Pinpoint the cell where the given text exists, returning its [x, y] midpoint coordinate. 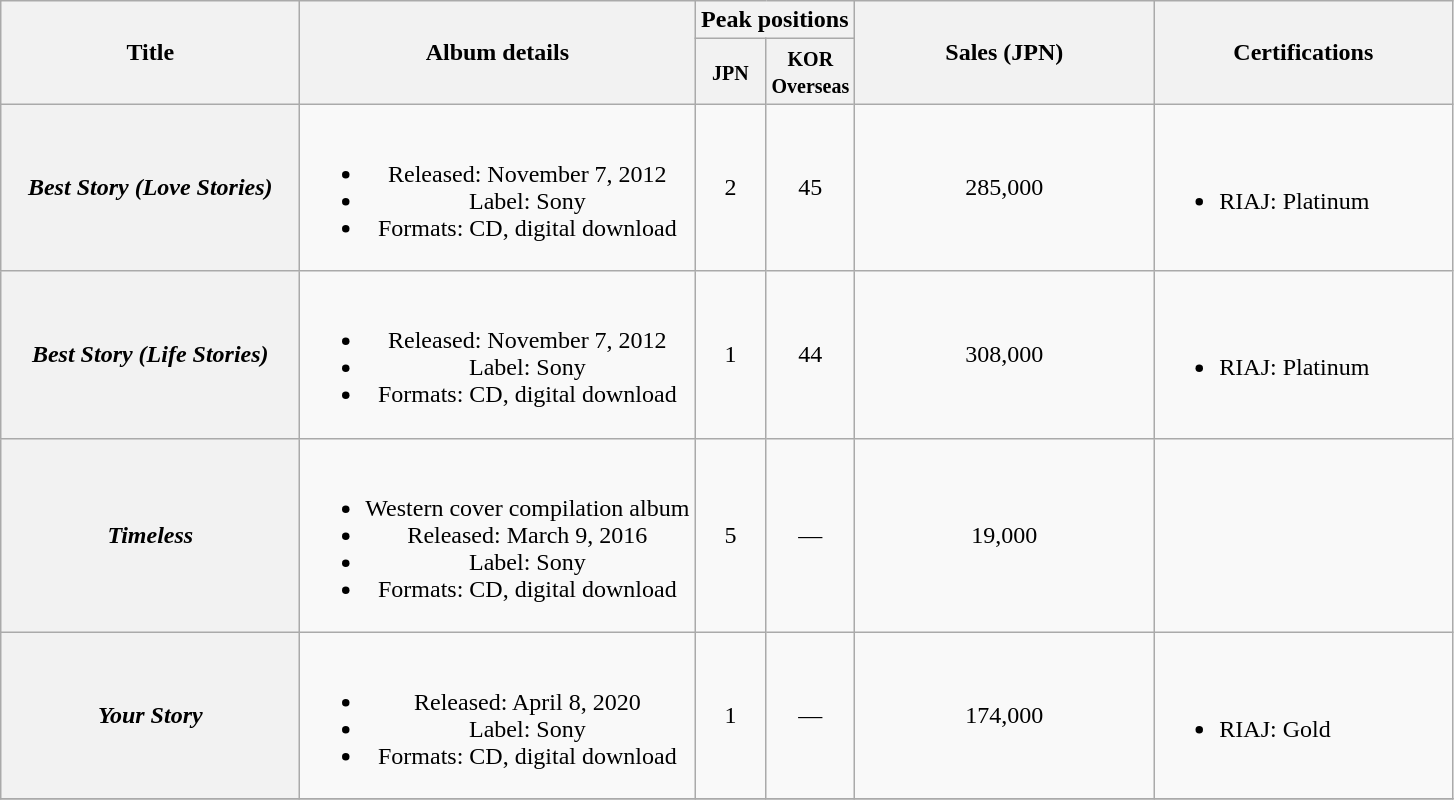
Certifications [1304, 52]
RIAJ: Gold [1304, 716]
285,000 [1004, 188]
45 [810, 188]
KOROverseas [810, 72]
Released: April 8, 2020 Label: SonyFormats: CD, digital download [498, 716]
Album details [498, 52]
Best Story (Life Stories) [150, 354]
Western cover compilation albumReleased: March 9, 2016 Label: SonyFormats: CD, digital download [498, 535]
5 [730, 535]
44 [810, 354]
Your Story [150, 716]
2 [730, 188]
174,000 [1004, 716]
Best Story (Love Stories) [150, 188]
Timeless [150, 535]
Sales (JPN) [1004, 52]
19,000 [1004, 535]
Title [150, 52]
JPN [730, 72]
Peak positions [775, 20]
308,000 [1004, 354]
